Provide the [x, y] coordinate of the cell's center where the given text is located.  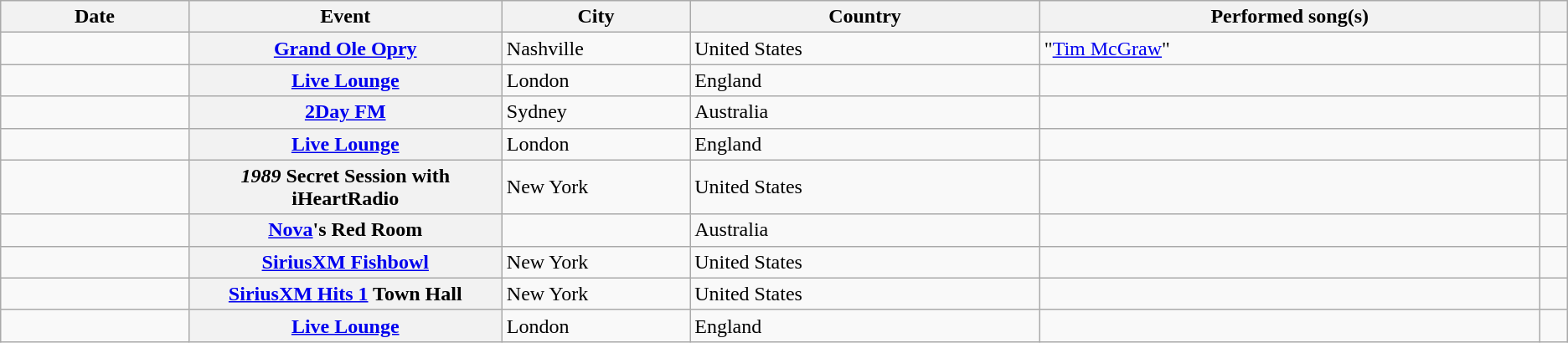
Performed song(s) [1290, 17]
Nashville [596, 49]
"Tim McGraw" [1290, 49]
Sydney [596, 112]
City [596, 17]
2Day FM [345, 112]
Event [345, 17]
Date [95, 17]
Country [865, 17]
Nova's Red Room [345, 230]
SiriusXM Hits 1 Town Hall [345, 294]
1989 Secret Session with iHeartRadio [345, 187]
SiriusXM Fishbowl [345, 262]
Grand Ole Opry [345, 49]
